Pinpoint the cell where the given text exists, returning its [X, Y] midpoint coordinate. 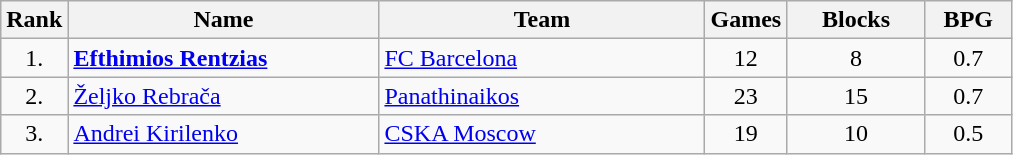
15 [856, 96]
Rank [34, 20]
Andrei Kirilenko [224, 134]
Panathinaikos [542, 96]
3. [34, 134]
12 [746, 58]
1. [34, 58]
Željko Rebrača [224, 96]
FC Barcelona [542, 58]
Name [224, 20]
19 [746, 134]
2. [34, 96]
10 [856, 134]
BPG [968, 20]
Games [746, 20]
Blocks [856, 20]
Efthimios Rentzias [224, 58]
CSKA Moscow [542, 134]
8 [856, 58]
0.5 [968, 134]
23 [746, 96]
Team [542, 20]
